Search for the cell housing the specified text and yield its [X, Y] center coordinate. 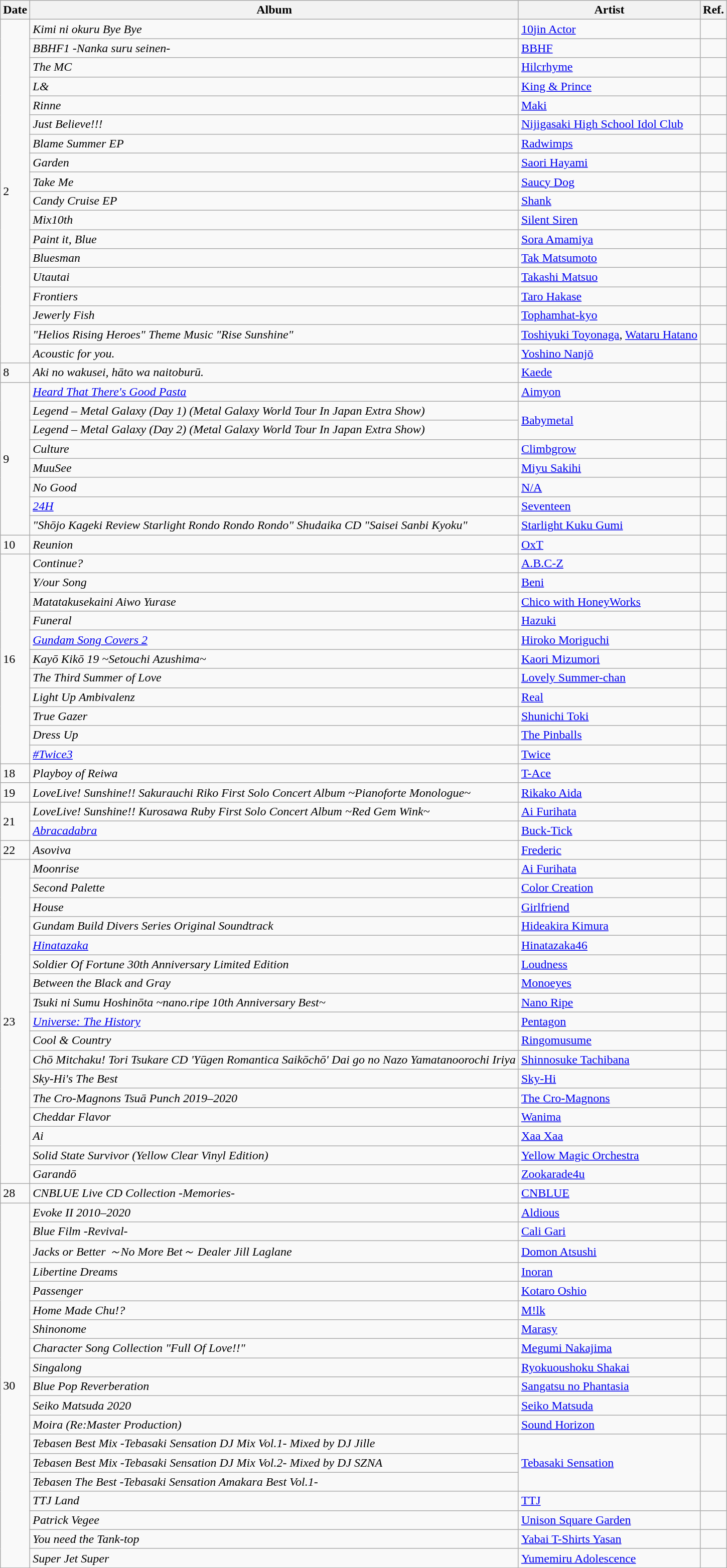
Matatakusekaini Aiwo Yurase [274, 602]
King & Prince [609, 86]
Character Song Collection "Full Of Love!!" [274, 1348]
Sangatsu no Phantasia [609, 1386]
Takashi Matsuo [609, 277]
Acoustic for you. [274, 354]
Blue Pop Reverberation [274, 1386]
Color Creation [609, 888]
L& [274, 86]
No Good [274, 487]
Gundam Build Divers Series Original Soundtrack [274, 926]
Sky-Hi [609, 1079]
Kaede [609, 373]
TTJ [609, 1501]
The Cro-Magnons Tsuā Punch 2019–2020 [274, 1098]
Starlight Kuku Gumi [609, 525]
16 [15, 659]
Tebasen Best Mix -Tebasaki Sensation DJ Mix Vol.2- Mixed by DJ SZNA [274, 1463]
Yabai T-Shirts Yasan [609, 1539]
Cheddar Flavor [274, 1117]
Yumemiru Adolescence [609, 1558]
CNBLUE [609, 1193]
Seiko Matsuda 2020 [274, 1406]
Chō Mitchaku! Tori Tsukare CD 'Yūgen Romantica Saikōchō' Dai go no Nazo Yamatanoorochi Iriya [274, 1060]
Maki [609, 105]
Shank [609, 201]
N/A [609, 487]
Playboy of Reiwa [274, 773]
Buck-Tick [609, 830]
Toshiyuki Toyonaga, Wataru Hatano [609, 334]
Sky-Hi's The Best [274, 1079]
Garandō [274, 1174]
Reunion [274, 544]
Beni [609, 583]
Rikako Aida [609, 792]
28 [15, 1193]
Aki no wakusei, hāto wa naitoburū. [274, 373]
Legend – Metal Galaxy (Day 2) (Metal Galaxy World Tour In Japan Extra Show) [274, 430]
Light Up Ambivalenz [274, 697]
Jewerly Fish [274, 315]
BBHF [609, 48]
TTJ Land [274, 1501]
Shinonome [274, 1329]
Monoeyes [609, 983]
Kimi ni okuru Bye Bye [274, 29]
Culture [274, 449]
Funeral [274, 621]
Yellow Magic Orchestra [609, 1155]
Loudness [609, 964]
Aldious [609, 1212]
M!lk [609, 1310]
Paint it, Blue [274, 239]
LoveLive! Sunshine!! Kurosawa Ruby First Solo Concert Album ~Red Gem Wink~ [274, 811]
Taro Hakase [609, 296]
"Shōjo Kageki Review Starlight Rondo Rondo Rondo" Shudaika CD "Saisei Sanbi Kyoku" [274, 525]
Kotaro Oshio [609, 1291]
Universe: The History [274, 1021]
True Gazer [274, 716]
Y/our Song [274, 583]
Xaa Xaa [609, 1136]
Second Palette [274, 888]
"Helios Rising Heroes" Theme Music "Rise Sunshine" [274, 334]
Miyu Sakihi [609, 468]
Gundam Song Covers 2 [274, 640]
Rinne [274, 105]
Just Believe!!! [274, 124]
Girlfriend [609, 907]
Hiroko Moriguchi [609, 640]
Tophamhat-kyo [609, 315]
Cali Gari [609, 1232]
Hilcrhyme [609, 67]
Soldier Of Fortune 30th Anniversary Limited Edition [274, 964]
Tebasaki Sensation [609, 1463]
Inoran [609, 1272]
Garden [274, 162]
2 [15, 192]
Tebasen Best Mix -Tebasaki Sensation DJ Mix Vol.1- Mixed by DJ Jille [274, 1444]
Evoke II 2010–2020 [274, 1212]
Hazuki [609, 621]
21 [15, 821]
Shinnosuke Tachibana [609, 1060]
Zookarade4u [609, 1174]
10jin Actor [609, 29]
Utautai [274, 277]
Singalong [274, 1367]
Ringomusume [609, 1040]
Heard That There's Good Pasta [274, 392]
Passenger [274, 1291]
Lovely Summer-chan [609, 678]
#Twice3 [274, 754]
Saucy Dog [609, 182]
Dress Up [274, 735]
Chico with HoneyWorks [609, 602]
House [274, 907]
Take Me [274, 182]
The Third Summer of Love [274, 678]
Artist [609, 10]
Mix10th [274, 220]
Blame Summer EP [274, 143]
Patrick Vegee [274, 1520]
Domon Atsushi [609, 1252]
The Pinballs [609, 735]
Moira (Re:Master Production) [274, 1425]
Tsuki ni Sumu Hoshinōta ~nano.ripe 10th Anniversary Best~ [274, 1002]
Moonrise [274, 869]
Kayō Kikō 19 ~Setouchi Azushima~ [274, 659]
Seventeen [609, 506]
10 [15, 544]
Between the Black and Gray [274, 983]
Super Jet Super [274, 1558]
Sound Horizon [609, 1425]
Ai [274, 1136]
CNBLUE Live CD Collection -Memories- [274, 1193]
Saori Hayami [609, 162]
A.B.C-Z [609, 564]
Hinatazaka46 [609, 945]
Aimyon [609, 392]
Frederic [609, 850]
Bluesman [274, 258]
You need the Tank-top [274, 1539]
Cool & Country [274, 1040]
Marasy [609, 1329]
19 [15, 792]
Radwimps [609, 143]
9 [15, 458]
Tebasen The Best -Tebasaki Sensation Amakara Best Vol.1- [274, 1482]
Libertine Dreams [274, 1272]
Nano Ripe [609, 1002]
Twice [609, 754]
Real [609, 697]
Kaori Mizumori [609, 659]
Home Made Chu!? [274, 1310]
Ref. [713, 10]
Legend – Metal Galaxy (Day 1) (Metal Galaxy World Tour In Japan Extra Show) [274, 411]
Tak Matsumoto [609, 258]
Babymetal [609, 420]
Blue Film -Revival- [274, 1232]
23 [15, 1022]
Hideakira Kimura [609, 926]
T-Ace [609, 773]
18 [15, 773]
Hinatazaka [274, 945]
24H [274, 506]
Yoshino Nanjō [609, 354]
Continue? [274, 564]
Asoviva [274, 850]
Solid State Survivor (Yellow Clear Vinyl Edition) [274, 1155]
Jacks or Better ～No More Bet～ Dealer Jill Laglane [274, 1252]
Shunichi Toki [609, 716]
Sora Amamiya [609, 239]
Album [274, 10]
Megumi Nakajima [609, 1348]
22 [15, 850]
OxT [609, 544]
Frontiers [274, 296]
Nijigasaki High School Idol Club [609, 124]
BBHF1 -Nanka suru seinen- [274, 48]
Climbgrow [609, 449]
Pentagon [609, 1021]
30 [15, 1385]
Ryokuoushoku Shakai [609, 1367]
Abracadabra [274, 830]
LoveLive! Sunshine!! Sakurauchi Riko First Solo Concert Album ~Pianoforte Monologue~ [274, 792]
Silent Siren [609, 220]
Candy Cruise EP [274, 201]
MuuSee [274, 468]
The Cro-Magnons [609, 1098]
Seiko Matsuda [609, 1406]
Unison Square Garden [609, 1520]
The MC [274, 67]
8 [15, 373]
Wanima [609, 1117]
Date [15, 10]
